For the text-containing cell, return its midpoint in (X, Y) coordinate format. 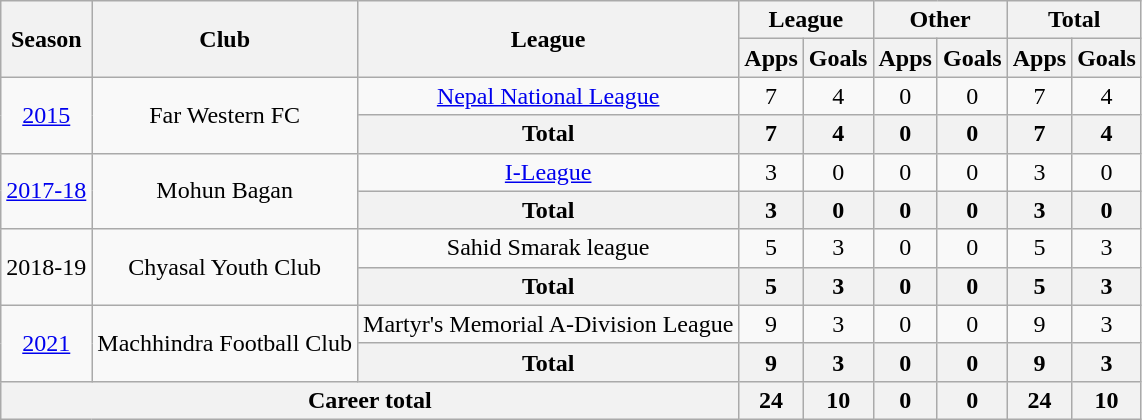
Chyasal Youth Club (225, 267)
Machhindra Football Club (225, 343)
Club (225, 39)
Sahid Smarak league (548, 248)
2018-19 (46, 267)
I-League (548, 172)
2021 (46, 343)
2015 (46, 115)
Season (46, 39)
Far Western FC (225, 115)
Nepal National League (548, 96)
Other (940, 20)
Mohun Bagan (225, 191)
Career total (370, 400)
Martyr's Memorial A-Division League (548, 324)
2017-18 (46, 191)
